Identify which cell holds the provided text, then report its (x, y) central coordinate. 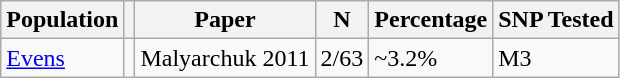
Malyarchuk 2011 (225, 58)
N (342, 20)
Paper (225, 20)
2/63 (342, 58)
Evens (62, 58)
~3.2% (431, 58)
Percentage (431, 20)
SNP Tested (556, 20)
Population (62, 20)
M3 (556, 58)
